Identify which cell holds the provided text, then report its (x, y) central coordinate. 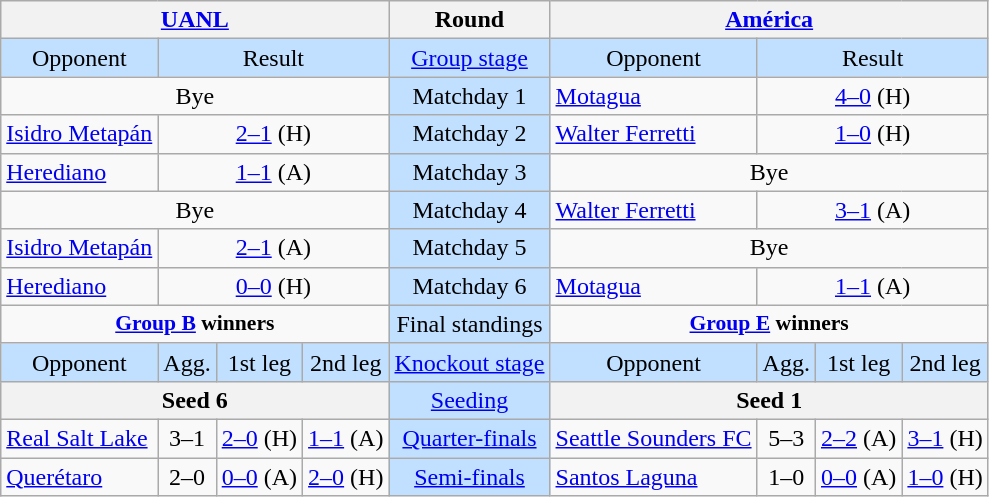
2–1 (A) (274, 248)
América (769, 20)
UANL (195, 20)
2–0 (187, 477)
Real Salt Lake (80, 438)
Group stage (470, 58)
5–3 (786, 438)
Matchday 2 (470, 134)
Group B winners (195, 324)
Seeding (470, 400)
Matchday 4 (470, 210)
Seattle Sounders FC (654, 438)
Round (470, 20)
Querétaro (80, 477)
Quarter-finals (470, 438)
Matchday 5 (470, 248)
Group E winners (769, 324)
Matchday 6 (470, 286)
4–0 (H) (872, 96)
3–1 (H) (945, 438)
Knockout stage (470, 362)
Seed 1 (769, 400)
Final standings (470, 324)
1–0 (786, 477)
2–1 (H) (274, 134)
Matchday 1 (470, 96)
3–1 (A) (872, 210)
3–1 (187, 438)
Semi-finals (470, 477)
Seed 6 (195, 400)
Matchday 3 (470, 172)
0–0 (H) (274, 286)
2–2 (A) (858, 438)
Santos Laguna (654, 477)
